From the cell containing the given text, extract its center point as (x, y) coordinate. 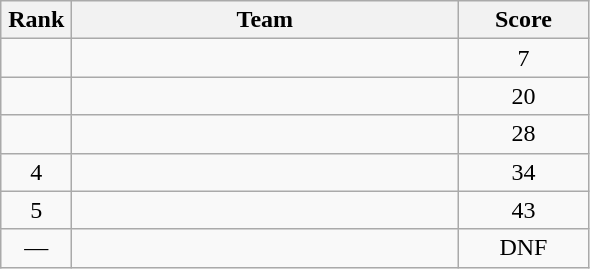
28 (524, 134)
— (36, 248)
Rank (36, 20)
7 (524, 58)
5 (36, 210)
Score (524, 20)
20 (524, 96)
34 (524, 172)
43 (524, 210)
4 (36, 172)
Team (265, 20)
DNF (524, 248)
